From the cell containing the given text, extract its center point as (x, y) coordinate. 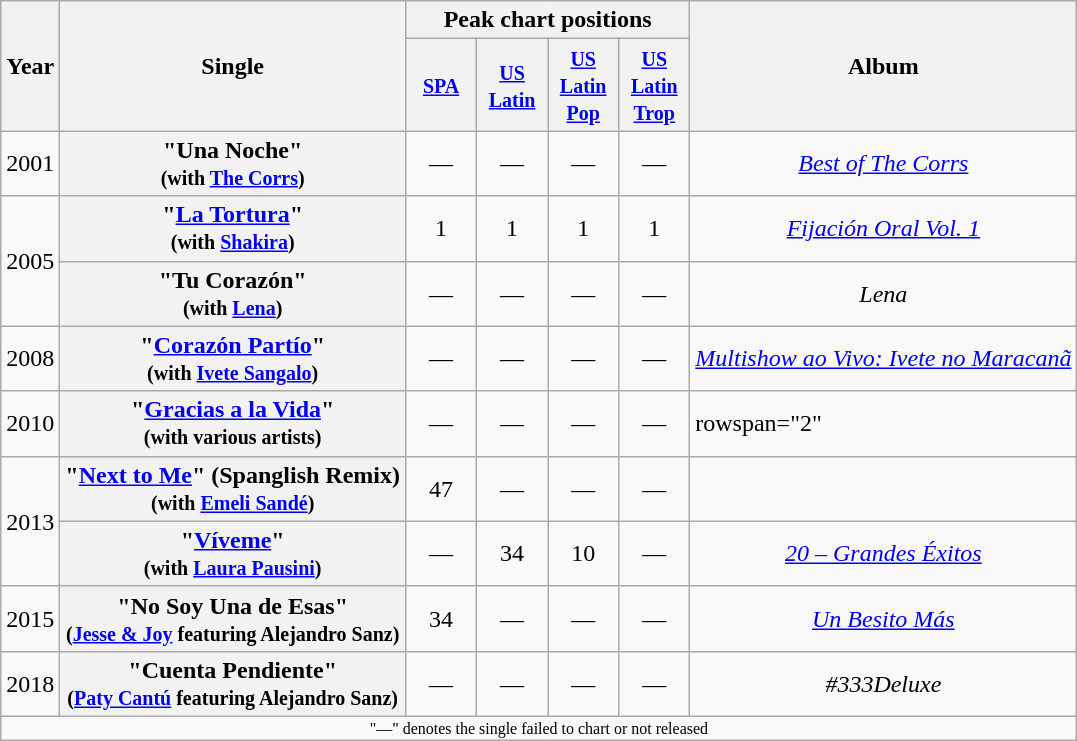
"Tu Corazón"(with Lena) (233, 294)
Fijación Oral Vol. 1 (884, 228)
#333Deluxe (884, 684)
"Gracias a la Vida"(with various artists) (233, 424)
2005 (30, 261)
Single (233, 66)
"Cuenta Pendiente"(Paty Cantú featuring Alejandro Sanz) (233, 684)
2008 (30, 358)
SPA (442, 85)
Best of The Corrs (884, 164)
2015 (30, 618)
Peak chart positions (548, 20)
USLatinTrop (654, 85)
47 (442, 488)
rowspan="2" (884, 424)
Album (884, 66)
2013 (30, 521)
"Una Noche"(with The Corrs) (233, 164)
2010 (30, 424)
2018 (30, 684)
USLatin Pop (584, 85)
"No Soy Una de Esas"(Jesse & Joy featuring Alejandro Sanz) (233, 618)
US Latin (512, 85)
2001 (30, 164)
Year (30, 66)
"La Tortura"(with Shakira) (233, 228)
"Víveme"(with Laura Pausini) (233, 554)
20 – Grandes Éxitos (884, 554)
10 (584, 554)
Lena (884, 294)
"Corazón Partío"(with Ivete Sangalo) (233, 358)
Un Besito Más (884, 618)
"Next to Me" (Spanglish Remix)(with Emeli Sandé) (233, 488)
Multishow ao Vivo: Ivete no Maracanã (884, 358)
"—" denotes the single failed to chart or not released (539, 728)
